Provide the [X, Y] coordinate of the cell's center where the given text is located.  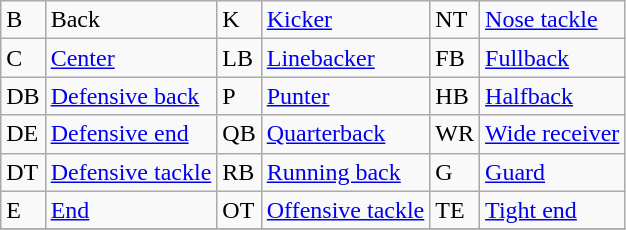
Tight end [552, 210]
RB [239, 172]
E [23, 210]
K [239, 20]
Halfback [552, 96]
Defensive tackle [131, 172]
DT [23, 172]
Defensive end [131, 134]
P [239, 96]
Running back [346, 172]
C [23, 58]
End [131, 210]
DB [23, 96]
B [23, 20]
Quarterback [346, 134]
Defensive back [131, 96]
FB [455, 58]
NT [455, 20]
Wide receiver [552, 134]
Punter [346, 96]
QB [239, 134]
DE [23, 134]
Guard [552, 172]
Nose tackle [552, 20]
OT [239, 210]
Center [131, 58]
Back [131, 20]
Fullback [552, 58]
Kicker [346, 20]
Linebacker [346, 58]
TE [455, 210]
Offensive tackle [346, 210]
LB [239, 58]
G [455, 172]
WR [455, 134]
HB [455, 96]
